Detect which cell encompasses the target text, then output its [x, y] center coordinate. 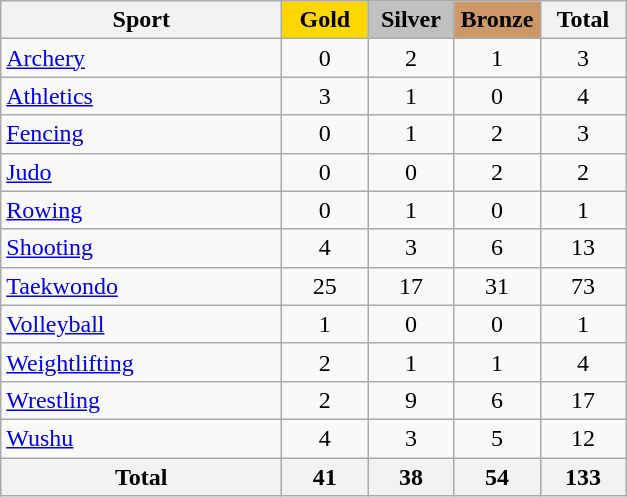
Wrestling [142, 400]
Gold [325, 20]
Sport [142, 20]
5 [497, 438]
133 [583, 477]
54 [497, 477]
Silver [411, 20]
Fencing [142, 134]
13 [583, 248]
Athletics [142, 96]
9 [411, 400]
Bronze [497, 20]
25 [325, 286]
Weightlifting [142, 362]
Volleyball [142, 324]
Wushu [142, 438]
Taekwondo [142, 286]
38 [411, 477]
Archery [142, 58]
12 [583, 438]
Rowing [142, 210]
Judo [142, 172]
Shooting [142, 248]
73 [583, 286]
41 [325, 477]
31 [497, 286]
